Locate the cell with the specified text and output its (X, Y) center coordinate. 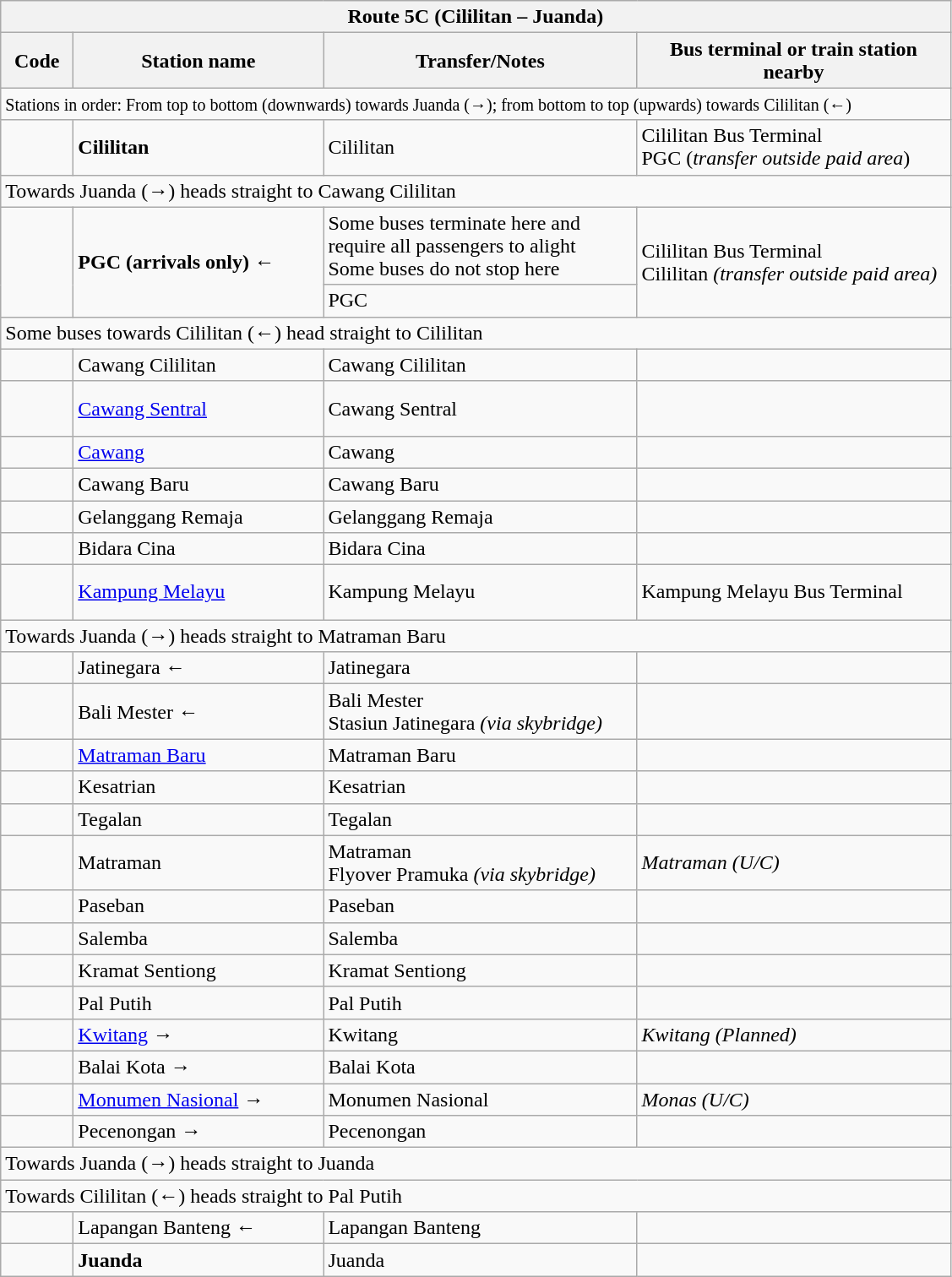
Kampung Melayu Bus Terminal (794, 593)
Jatinegara (480, 668)
Towards Juanda (→) heads straight to Juanda (476, 1164)
PGC (480, 301)
Monumen Nasional (480, 1099)
Pecenongan (480, 1132)
Cililitan Bus Terminal PGC (transfer outside paid area) (794, 147)
Towards Cililitan (←) heads straight to Pal Putih (476, 1196)
Lapangan Banteng (480, 1228)
Bali Mester ← (199, 711)
Some buses terminate here and require all passengers to alightSome buses do not stop here (480, 246)
Stations in order: From top to bottom (downwards) towards Juanda (→); from bottom to top (upwards) towards Cililitan (←) (476, 104)
Pecenongan → (199, 1132)
Monas (U/C) (794, 1099)
Bus terminal or train station nearby (794, 61)
Transfer/Notes (480, 61)
Cililitan Bus Terminal Cililitan (transfer outside paid area) (794, 262)
Station name (199, 61)
Kwitang → (199, 1035)
PGC (arrivals only) ← (199, 262)
Lapangan Banteng ← (199, 1228)
Balai Kota (480, 1067)
Jatinegara ← (199, 668)
Matraman (U/C) (794, 863)
Kwitang (Planned) (794, 1035)
Monumen Nasional → (199, 1099)
Balai Kota → (199, 1067)
Matraman (199, 863)
Matraman Flyover Pramuka (via skybridge) (480, 863)
Code (37, 61)
Kwitang (480, 1035)
Bali Mester Stasiun Jatinegara (via skybridge) (480, 711)
Towards Juanda (→) heads straight to Matraman Baru (476, 636)
Some buses towards Cililitan (←) head straight to Cililitan (476, 333)
Towards Juanda (→) heads straight to Cawang Cililitan (476, 191)
Route 5C (Cililitan – Juanda) (476, 17)
